Extract the (x, y) coordinate from the center of the cell holding the provided text.  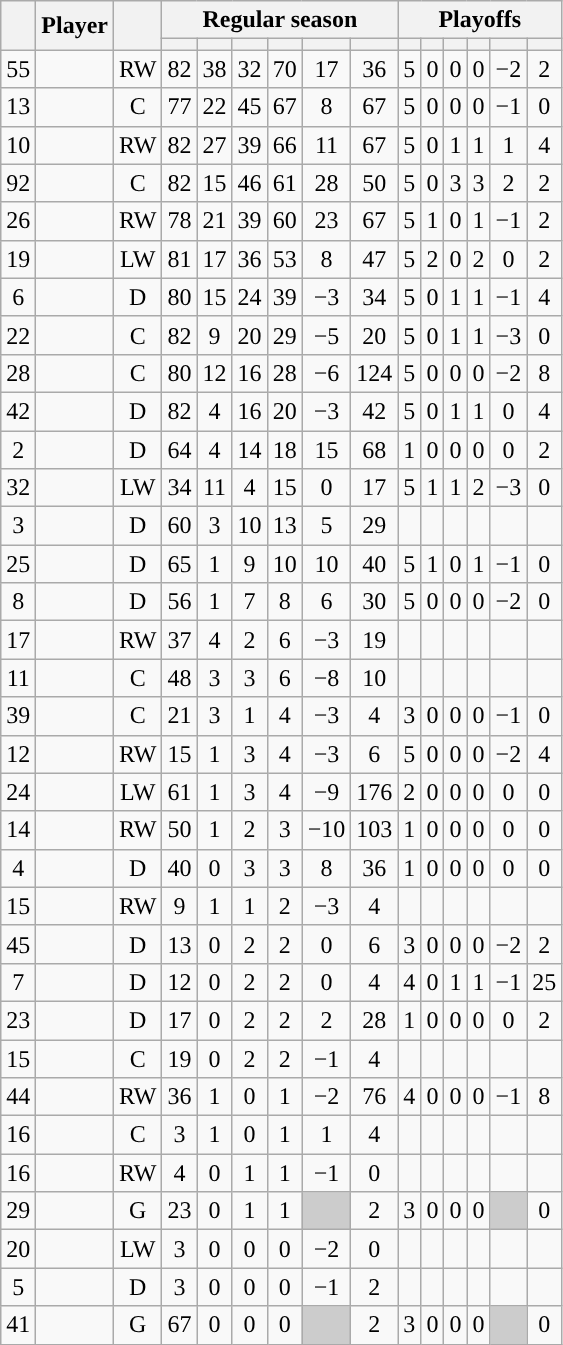
68 (374, 449)
77 (180, 107)
55 (18, 69)
70 (284, 69)
38 (214, 69)
26 (18, 221)
−5 (326, 335)
Regular season (280, 20)
18 (284, 449)
41 (18, 1325)
44 (18, 1097)
64 (180, 449)
78 (180, 221)
103 (374, 830)
37 (180, 640)
56 (180, 602)
Playoffs (480, 20)
176 (374, 792)
81 (180, 259)
Player (75, 26)
48 (180, 678)
47 (374, 259)
−9 (326, 792)
30 (374, 602)
−8 (326, 678)
−6 (326, 373)
65 (180, 564)
92 (18, 183)
−10 (326, 830)
124 (374, 373)
66 (284, 145)
53 (284, 259)
27 (214, 145)
76 (374, 1097)
46 (250, 183)
